Pinpoint the cell where the given text exists, returning its (x, y) midpoint coordinate. 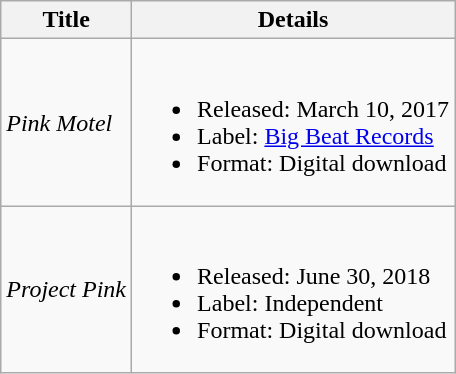
Title (66, 20)
Pink Motel (66, 122)
Released: June 30, 2018Label: IndependentFormat: Digital download (294, 290)
Project Pink (66, 290)
Details (294, 20)
Released: March 10, 2017Label: Big Beat RecordsFormat: Digital download (294, 122)
